Scan for the cell matching the given text and deliver its (x, y) coordinate at center. 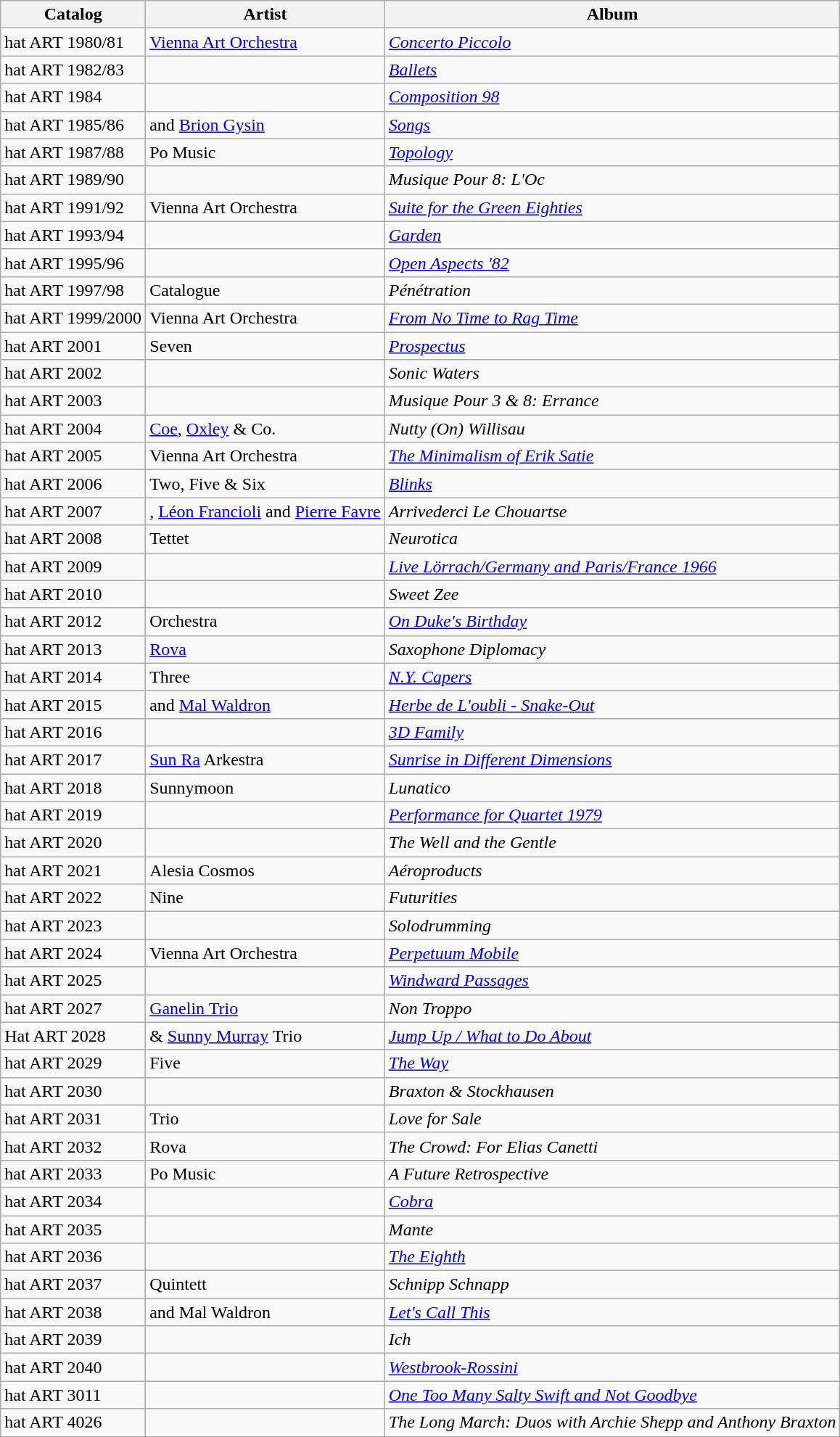
hat ART 2034 (73, 1201)
hat ART 2020 (73, 843)
From No Time to Rag Time (612, 318)
Non Troppo (612, 1008)
hat ART 2009 (73, 567)
hat ART 2003 (73, 401)
Braxton & Stockhausen (612, 1091)
Open Aspects '82 (612, 263)
hat ART 2016 (73, 732)
The Well and the Gentle (612, 843)
The Minimalism of Erik Satie (612, 456)
Schnipp Schnapp (612, 1285)
hat ART 2018 (73, 787)
Live Lörrach/Germany and Paris/France 1966 (612, 567)
Nutty (On) Willisau (612, 429)
hat ART 1991/92 (73, 207)
Ich (612, 1340)
Neurotica (612, 539)
hat ART 2023 (73, 926)
Blinks (612, 484)
Ganelin Trio (265, 1008)
Pénétration (612, 290)
hat ART 2040 (73, 1367)
hat ART 4026 (73, 1422)
Five (265, 1063)
Trio (265, 1119)
hat ART 1984 (73, 97)
hat ART 1989/90 (73, 180)
The Eighth (612, 1257)
Saxophone Diplomacy (612, 649)
Windward Passages (612, 981)
One Too Many Salty Swift and Not Goodbye (612, 1395)
hat ART 2001 (73, 346)
hat ART 2004 (73, 429)
hat ART 1995/96 (73, 263)
Topology (612, 152)
hat ART 2010 (73, 594)
Catalogue (265, 290)
hat ART 2033 (73, 1174)
hat ART 2030 (73, 1091)
Ballets (612, 70)
hat ART 1980/81 (73, 42)
Concerto Piccolo (612, 42)
hat ART 2027 (73, 1008)
Two, Five & Six (265, 484)
Sonic Waters (612, 374)
The Way (612, 1063)
Lunatico (612, 787)
, Léon Francioli and Pierre Favre (265, 511)
Solodrumming (612, 926)
Arrivederci Le Chouartse (612, 511)
Nine (265, 898)
hat ART 2005 (73, 456)
Coe, Oxley & Co. (265, 429)
hat ART 1987/88 (73, 152)
hat ART 2038 (73, 1312)
hat ART 2006 (73, 484)
hat ART 2035 (73, 1230)
Love for Sale (612, 1119)
Musique Pour 3 & 8: Errance (612, 401)
hat ART 2022 (73, 898)
The Long March: Duos with Archie Shepp and Anthony Braxton (612, 1422)
hat ART 2025 (73, 981)
Performance for Quartet 1979 (612, 815)
Orchestra (265, 622)
hat ART 3011 (73, 1395)
Cobra (612, 1201)
Mante (612, 1230)
Sweet Zee (612, 594)
hat ART 2012 (73, 622)
Jump Up / What to Do About (612, 1036)
Sunnymoon (265, 787)
hat ART 2037 (73, 1285)
hat ART 1982/83 (73, 70)
Prospectus (612, 346)
hat ART 2007 (73, 511)
hat ART 2039 (73, 1340)
hat ART 2014 (73, 677)
hat ART 2019 (73, 815)
Futurities (612, 898)
Hat ART 2028 (73, 1036)
Musique Pour 8: L'Oc (612, 180)
Perpetuum Mobile (612, 953)
Westbrook-Rossini (612, 1367)
3D Family (612, 732)
A Future Retrospective (612, 1174)
hat ART 2036 (73, 1257)
hat ART 1985/86 (73, 125)
Alesia Cosmos (265, 870)
Aéroproducts (612, 870)
Quintett (265, 1285)
Sun Ra Arkestra (265, 759)
Catalog (73, 15)
Seven (265, 346)
Songs (612, 125)
hat ART 2031 (73, 1119)
hat ART 2017 (73, 759)
On Duke's Birthday (612, 622)
and Brion Gysin (265, 125)
hat ART 2015 (73, 704)
hat ART 2021 (73, 870)
N.Y. Capers (612, 677)
Composition 98 (612, 97)
hat ART 1999/2000 (73, 318)
hat ART 1993/94 (73, 235)
& Sunny Murray Trio (265, 1036)
hat ART 2002 (73, 374)
The Crowd: For Elias Canetti (612, 1146)
Let's Call This (612, 1312)
hat ART 2008 (73, 539)
Album (612, 15)
hat ART 1997/98 (73, 290)
hat ART 2013 (73, 649)
Suite for the Green Eighties (612, 207)
Garden (612, 235)
hat ART 2024 (73, 953)
Sunrise in Different Dimensions (612, 759)
Tettet (265, 539)
Artist (265, 15)
Herbe de L'oubli - Snake-Out (612, 704)
Three (265, 677)
hat ART 2029 (73, 1063)
hat ART 2032 (73, 1146)
